Determine the (x, y) coordinate at the center of the cell enclosing the given text.  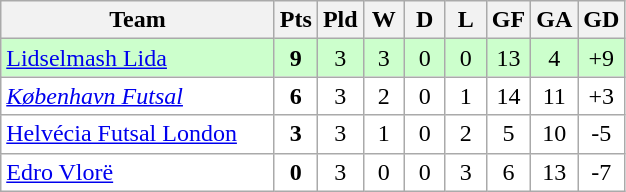
Edro Vlorë (138, 172)
Helvécia Futsal London (138, 134)
Pld (340, 20)
5 (508, 134)
Pts (296, 20)
København Futsal (138, 96)
11 (554, 96)
GD (602, 20)
GF (508, 20)
+9 (602, 58)
10 (554, 134)
4 (554, 58)
W (384, 20)
GA (554, 20)
D (424, 20)
9 (296, 58)
14 (508, 96)
L (466, 20)
-5 (602, 134)
Lidselmash Lida (138, 58)
-7 (602, 172)
+3 (602, 96)
Team (138, 20)
